For the text-containing cell, return its midpoint in [X, Y] coordinate format. 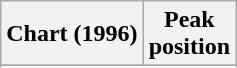
Peakposition [189, 34]
Chart (1996) [72, 34]
